From the cell containing the given text, extract its center point as (X, Y) coordinate. 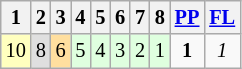
10 (16, 51)
PP (188, 17)
7 (140, 17)
FL (222, 17)
